Provide the [x, y] coordinate of the cell's center where the given text is located.  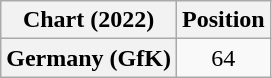
Position [223, 20]
Germany (GfK) [89, 58]
64 [223, 58]
Chart (2022) [89, 20]
